Capture the cell that displays the provided text and extract its [X, Y] central coordinate. 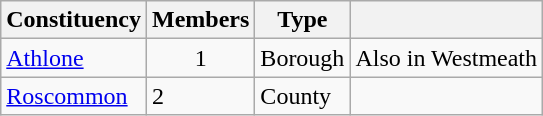
1 [200, 58]
Type [302, 20]
2 [200, 96]
Constituency [74, 20]
Borough [302, 58]
Members [200, 20]
Also in Westmeath [446, 58]
Athlone [74, 58]
Roscommon [74, 96]
County [302, 96]
